Scan for the cell matching the given text and deliver its (X, Y) coordinate at center. 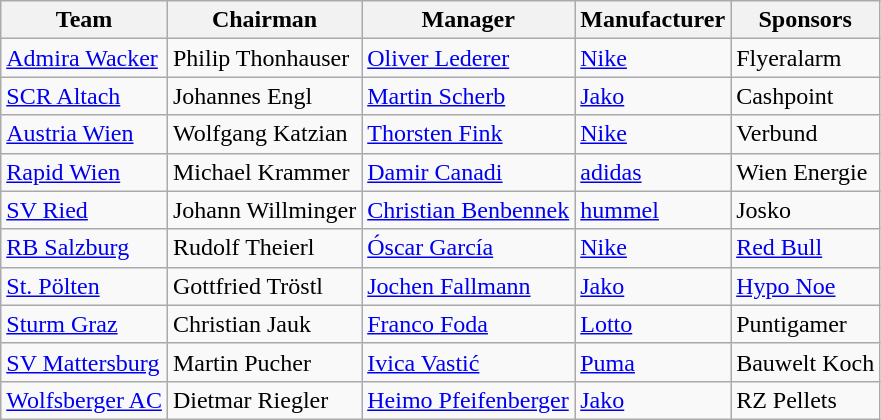
Sturm Graz (84, 324)
Thorsten Fink (468, 134)
Dietmar Riegler (264, 400)
hummel (653, 210)
Cashpoint (806, 96)
Verbund (806, 134)
Wolfgang Katzian (264, 134)
Josko (806, 210)
SV Ried (84, 210)
Hypo Noe (806, 286)
Team (84, 20)
Manufacturer (653, 20)
SCR Altach (84, 96)
Philip Thonhauser (264, 58)
Christian Benbennek (468, 210)
Damir Canadi (468, 172)
Puma (653, 362)
Lotto (653, 324)
Austria Wien (84, 134)
Gottfried Tröstl (264, 286)
Heimo Pfeifenberger (468, 400)
Christian Jauk (264, 324)
Jochen Fallmann (468, 286)
Johann Willminger (264, 210)
Puntigamer (806, 324)
Wolfsberger AC (84, 400)
Rudolf Theierl (264, 248)
Martin Pucher (264, 362)
Franco Foda (468, 324)
Óscar García (468, 248)
Johannes Engl (264, 96)
St. Pölten (84, 286)
Chairman (264, 20)
RZ Pellets (806, 400)
Red Bull (806, 248)
Manager (468, 20)
Oliver Lederer (468, 58)
Rapid Wien (84, 172)
adidas (653, 172)
Flyeralarm (806, 58)
Admira Wacker (84, 58)
Wien Energie (806, 172)
Bauwelt Koch (806, 362)
Michael Krammer (264, 172)
Sponsors (806, 20)
Martin Scherb (468, 96)
RB Salzburg (84, 248)
Ivica Vastić (468, 362)
SV Mattersburg (84, 362)
